Scan for the cell matching the given text and deliver its (x, y) coordinate at center. 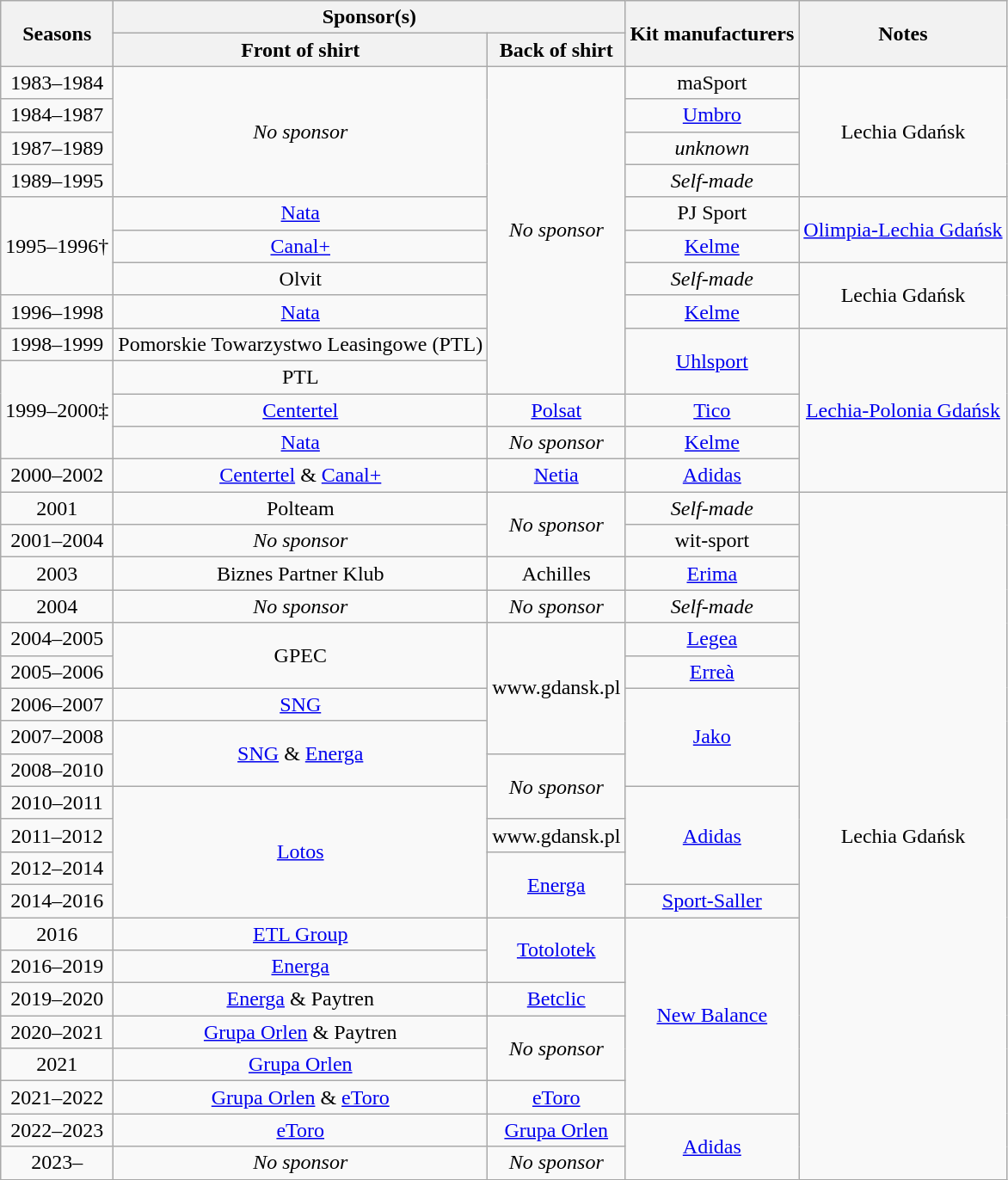
2003 (57, 574)
Lotos (301, 851)
Erima (712, 574)
Polsat (556, 410)
2006–2007 (57, 704)
2014–2016 (57, 900)
PJ Sport (712, 213)
2016 (57, 933)
1996–1998 (57, 311)
2012–2014 (57, 868)
Olimpia-Lechia Gdańsk (903, 230)
1999–2000‡ (57, 409)
Uhlsport (712, 360)
Lechia-Polonia Gdańsk (903, 409)
SNG (301, 704)
1998–1999 (57, 344)
2007–2008 (57, 737)
2021 (57, 1065)
2008–2010 (57, 770)
1987–1989 (57, 148)
2005–2006 (57, 672)
Grupa Orlen & Paytren (301, 1032)
2020–2021 (57, 1032)
Sponsor(s) (370, 17)
Achilles (556, 574)
maSport (712, 83)
Sport-Saller (712, 900)
GPEC (301, 655)
2022–2023 (57, 1130)
1983–1984 (57, 83)
Centertel & Canal+ (301, 476)
Legea (712, 639)
ETL Group (301, 933)
1995–1996† (57, 246)
SNG & Energa (301, 753)
Betclic (556, 999)
Tico (712, 410)
Netia (556, 476)
Grupa Orlen & eToro (301, 1097)
1989–1995 (57, 181)
2019–2020 (57, 999)
Energa & Paytren (301, 999)
2004–2005 (57, 639)
Kit manufacturers (712, 34)
Totolotek (556, 950)
Seasons (57, 34)
Jako (712, 737)
Pomorskie Towarzystwo Leasingowe (PTL) (301, 344)
2000–2002 (57, 476)
Erreà (712, 672)
2023– (57, 1163)
2001–2004 (57, 541)
2016–2019 (57, 967)
Centertel (301, 410)
Canal+ (301, 246)
unknown (712, 148)
PTL (301, 377)
Biznes Partner Klub (301, 574)
New Balance (712, 1015)
Olvit (301, 279)
wit-sport (712, 541)
Back of shirt (556, 50)
Front of shirt (301, 50)
2004 (57, 606)
2021–2022 (57, 1097)
2001 (57, 508)
2010–2011 (57, 802)
Umbro (712, 115)
Polteam (301, 508)
Notes (903, 34)
1984–1987 (57, 115)
2011–2012 (57, 835)
